From the cell containing the given text, extract its center point as (X, Y) coordinate. 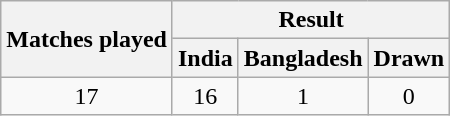
Drawn (409, 58)
17 (87, 96)
Bangladesh (303, 58)
Result (310, 20)
16 (205, 96)
1 (303, 96)
Matches played (87, 39)
India (205, 58)
0 (409, 96)
